Scan for the cell matching the given text and deliver its (x, y) coordinate at center. 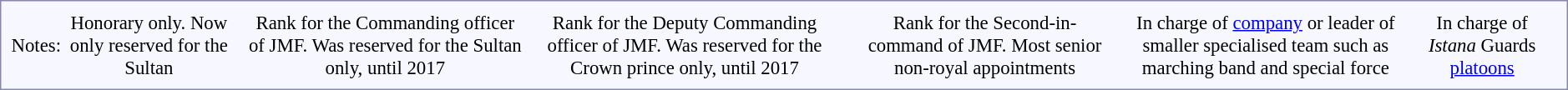
Notes: (36, 45)
In charge of Istana Guards platoons (1482, 45)
Honorary only. Now only reserved for the Sultan (149, 45)
In charge of company or leader of smaller specialised team such as marching band and special force (1266, 45)
Rank for the Commanding officer of JMF. Was reserved for the Sultan only, until 2017 (385, 45)
Rank for the Second-in-command of JMF. Most senior non-royal appointments (985, 45)
Rank for the Deputy Commanding officer of JMF. Was reserved for the Crown prince only, until 2017 (685, 45)
